Extract the [X, Y] coordinate from the center of the cell holding the provided text.  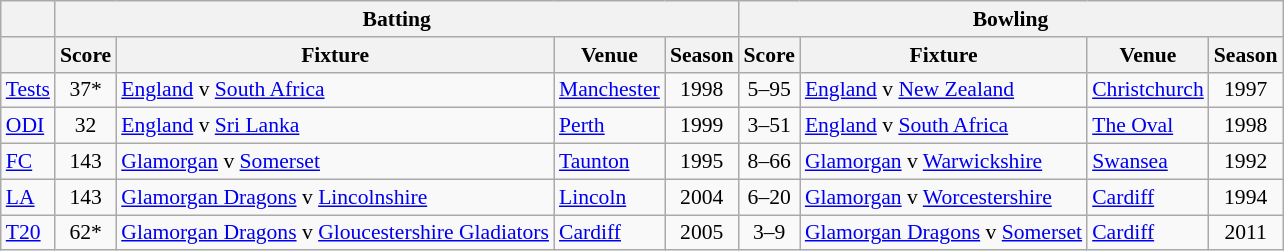
England v New Zealand [944, 90]
England v Sri Lanka [335, 126]
3–51 [770, 126]
FC [28, 162]
5–95 [770, 90]
T20 [28, 233]
Glamorgan Dragons v Somerset [944, 233]
2004 [702, 197]
Perth [610, 126]
Batting [397, 19]
ODI [28, 126]
Taunton [610, 162]
Glamorgan v Warwickshire [944, 162]
Manchester [610, 90]
Lincoln [610, 197]
Bowling [1011, 19]
Christchurch [1148, 90]
3–9 [770, 233]
Tests [28, 90]
Swansea [1148, 162]
1997 [1246, 90]
Glamorgan v Worcestershire [944, 197]
1992 [1246, 162]
2005 [702, 233]
6–20 [770, 197]
LA [28, 197]
62* [86, 233]
8–66 [770, 162]
32 [86, 126]
Glamorgan Dragons v Lincolnshire [335, 197]
1994 [1246, 197]
1999 [702, 126]
37* [86, 90]
The Oval [1148, 126]
2011 [1246, 233]
Glamorgan Dragons v Gloucestershire Gladiators [335, 233]
1995 [702, 162]
Glamorgan v Somerset [335, 162]
